Find where the given text appears and provide that cell's center as (x, y) coordinate. 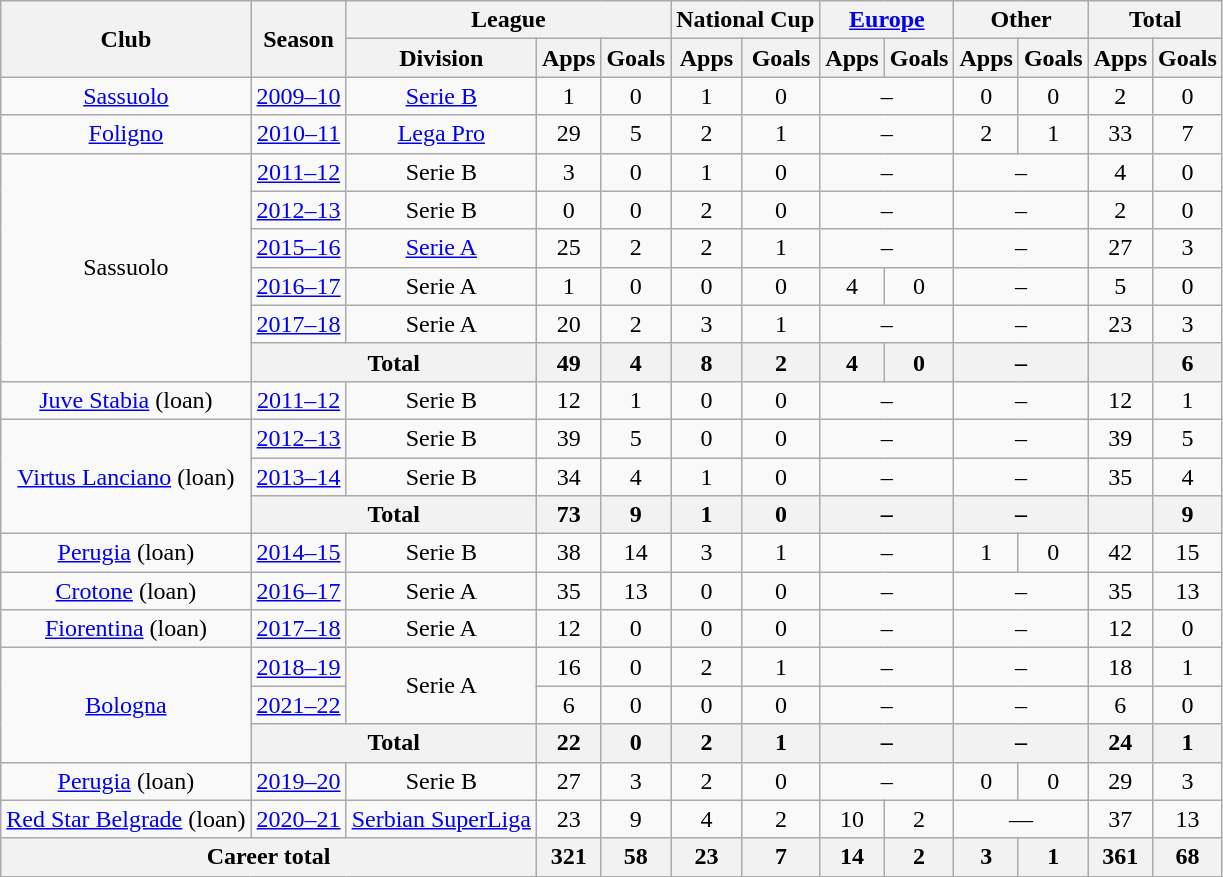
Bologna (126, 705)
321 (568, 857)
Season (298, 39)
Foligno (126, 134)
2018–19 (298, 667)
National Cup (746, 20)
33 (1120, 134)
Fiorentina (loan) (126, 629)
Career total (269, 857)
2009–10 (298, 96)
37 (1120, 819)
2021–22 (298, 705)
25 (568, 248)
League (508, 20)
Division (441, 58)
24 (1120, 743)
22 (568, 743)
73 (568, 515)
15 (1188, 553)
2014–15 (298, 553)
2015–16 (298, 248)
68 (1188, 857)
34 (568, 477)
16 (568, 667)
2010–11 (298, 134)
49 (568, 362)
Serbian SuperLiga (441, 819)
Lega Pro (441, 134)
Juve Stabia (loan) (126, 400)
361 (1120, 857)
10 (852, 819)
2013–14 (298, 477)
42 (1120, 553)
— (1021, 819)
20 (568, 324)
38 (568, 553)
Other (1021, 20)
Club (126, 39)
2020–21 (298, 819)
2019–20 (298, 781)
Virtus Lanciano (loan) (126, 476)
Crotone (loan) (126, 591)
18 (1120, 667)
58 (636, 857)
Red Star Belgrade (loan) (126, 819)
Europe (887, 20)
8 (707, 362)
